Determine the [x, y] coordinate at the center of the cell enclosing the given text.  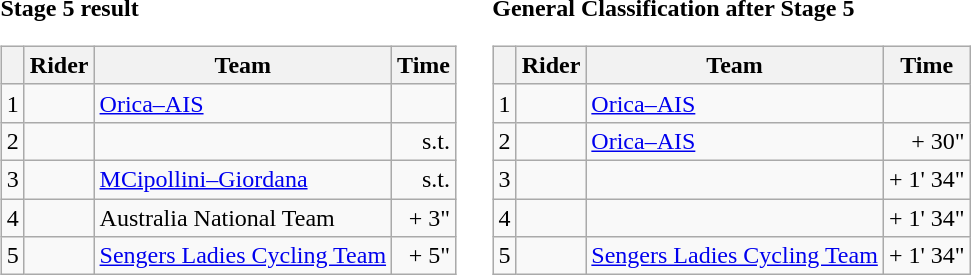
MCipollini–Giordana [243, 179]
+ 3" [424, 217]
+ 5" [424, 256]
Australia National Team [243, 217]
+ 30" [926, 141]
